Pinpoint the cell where the given text exists, returning its [X, Y] midpoint coordinate. 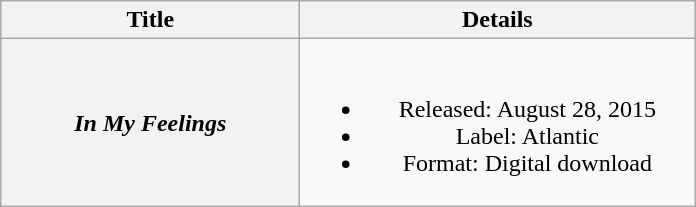
In My Feelings [150, 122]
Title [150, 20]
Released: August 28, 2015Label: AtlanticFormat: Digital download [498, 122]
Details [498, 20]
